Extract the [x, y] coordinate from the center of the cell holding the provided text.  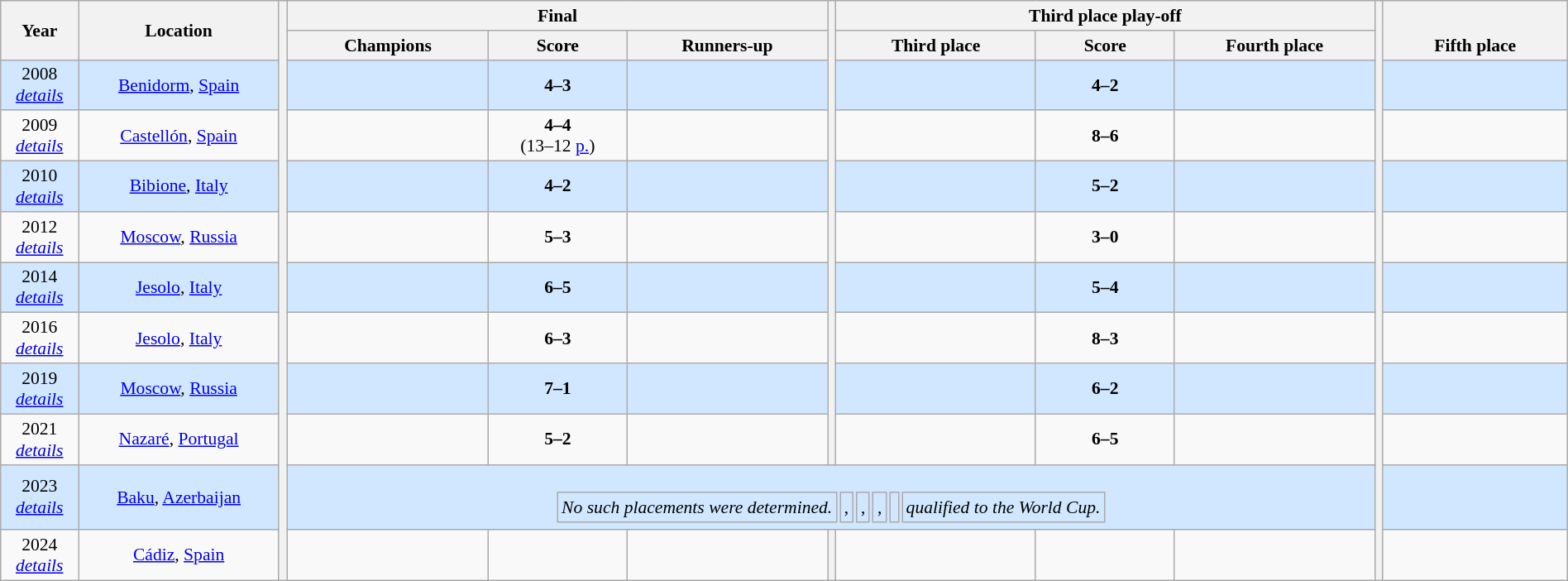
2014details [40, 288]
5–3 [558, 237]
2012details [40, 237]
6–3 [558, 338]
Nazaré, Portugal [179, 439]
4–3 [558, 84]
2016details [40, 338]
Castellón, Spain [179, 136]
No such placements were determined. , , , qualified to the World Cup. [831, 497]
Cádiz, Spain [179, 555]
2019details [40, 389]
qualified to the World Cup. [1003, 508]
Fifth place [1475, 30]
2008details [40, 84]
4–4 (13–12 p.) [558, 136]
Location [179, 30]
No such placements were determined. [696, 508]
Runners-up [727, 46]
3–0 [1105, 237]
Final [557, 16]
Year [40, 30]
Benidorm, Spain [179, 84]
2023details [40, 497]
Champions [389, 46]
5–4 [1105, 288]
2009details [40, 136]
2021details [40, 439]
6–2 [1105, 389]
2010details [40, 187]
Third place [936, 46]
8–6 [1105, 136]
2024details [40, 555]
Baku, Azerbaijan [179, 497]
Fourth place [1274, 46]
Third place play-off [1105, 16]
8–3 [1105, 338]
7–1 [558, 389]
Bibione, Italy [179, 187]
